Identify which cell holds the provided text, then report its (X, Y) central coordinate. 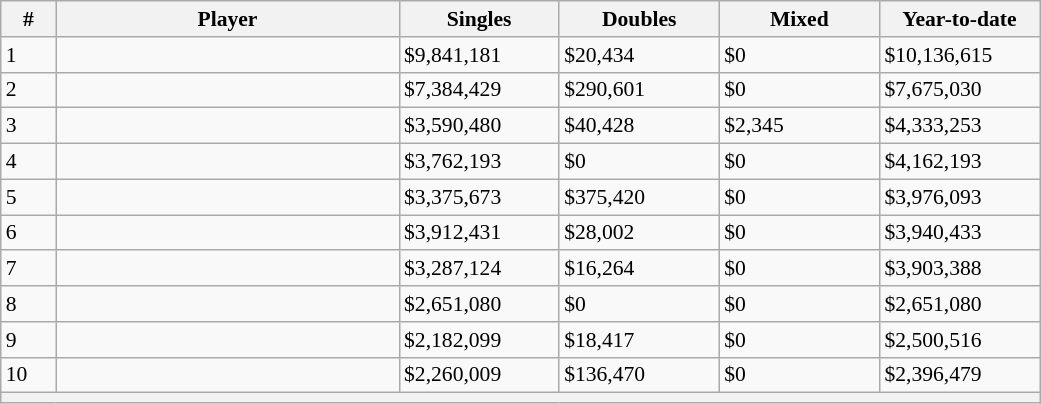
$7,384,429 (479, 90)
$4,333,253 (959, 126)
$2,260,009 (479, 375)
$3,375,673 (479, 197)
9 (28, 340)
$10,136,615 (959, 55)
Year-to-date (959, 19)
# (28, 19)
$7,675,030 (959, 90)
5 (28, 197)
$3,903,388 (959, 269)
$3,940,433 (959, 233)
3 (28, 126)
$290,601 (639, 90)
4 (28, 162)
$2,182,099 (479, 340)
$40,428 (639, 126)
$3,976,093 (959, 197)
$136,470 (639, 375)
8 (28, 304)
$2,345 (799, 126)
1 (28, 55)
$2,500,516 (959, 340)
$20,434 (639, 55)
$28,002 (639, 233)
2 (28, 90)
$18,417 (639, 340)
$4,162,193 (959, 162)
Doubles (639, 19)
$3,912,431 (479, 233)
$9,841,181 (479, 55)
6 (28, 233)
Player (228, 19)
$3,590,480 (479, 126)
Mixed (799, 19)
7 (28, 269)
$16,264 (639, 269)
$3,762,193 (479, 162)
$375,420 (639, 197)
$2,396,479 (959, 375)
Singles (479, 19)
$3,287,124 (479, 269)
10 (28, 375)
